Return the (X, Y) coordinate for the center point of the cell that contains the specified text.  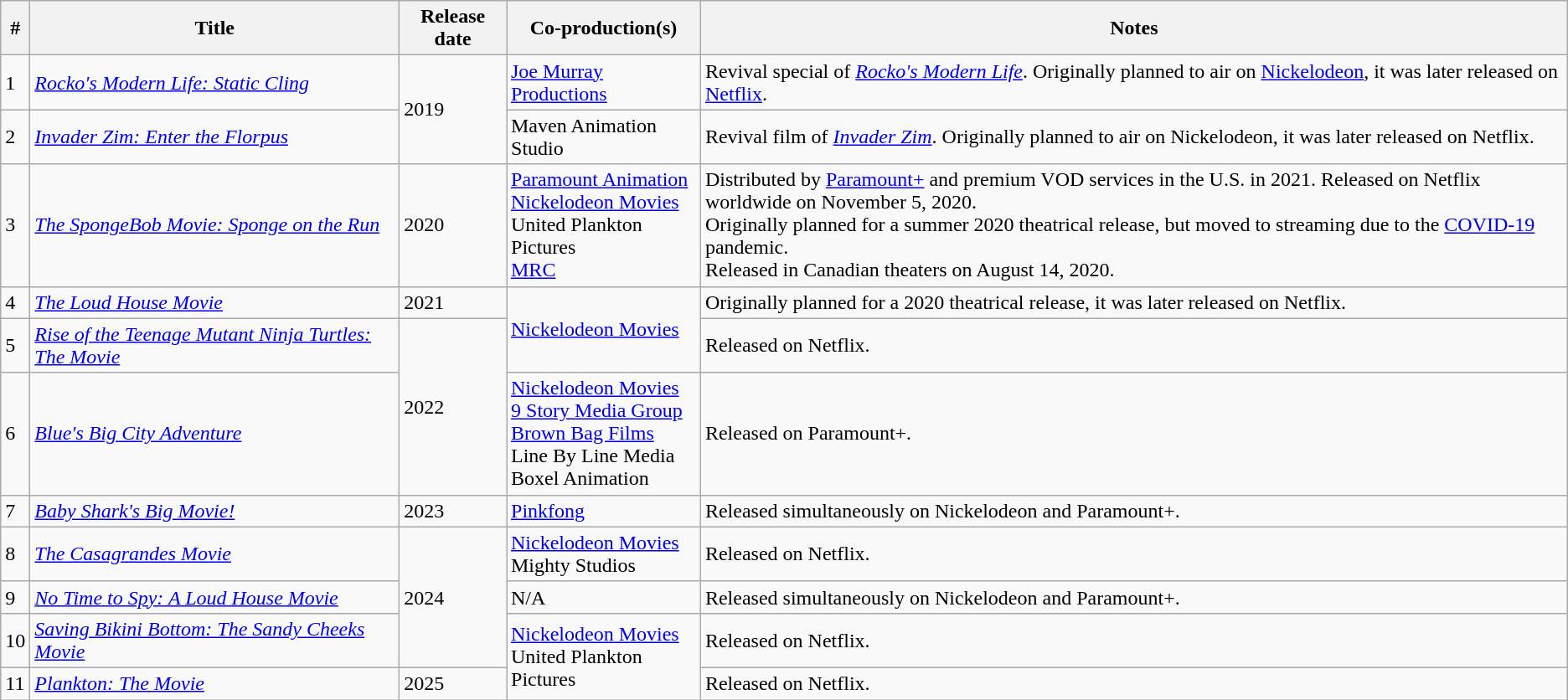
N/A (603, 597)
Paramount AnimationNickelodeon MoviesUnited Plankton PicturesMRC (603, 225)
Co-production(s) (603, 28)
Title (214, 28)
4 (15, 302)
2020 (453, 225)
The SpongeBob Movie: Sponge on the Run (214, 225)
Rocko's Modern Life: Static Cling (214, 82)
Release date (453, 28)
Rise of the Teenage Mutant Ninja Turtles: The Movie (214, 345)
No Time to Spy: A Loud House Movie (214, 597)
Released on Paramount+. (1134, 434)
The Casagrandes Movie (214, 554)
The Loud House Movie (214, 302)
2 (15, 137)
Saving Bikini Bottom: The Sandy Cheeks Movie (214, 640)
Nickelodeon MoviesMighty Studios (603, 554)
Originally planned for a 2020 theatrical release, it was later released on Netflix. (1134, 302)
Nickelodeon MoviesUnited Plankton Pictures (603, 656)
3 (15, 225)
1 (15, 82)
Baby Shark's Big Movie! (214, 511)
Revival special of Rocko's Modern Life. Originally planned to air on Nickelodeon, it was later released on Netflix. (1134, 82)
2023 (453, 511)
Notes (1134, 28)
10 (15, 640)
Pinkfong (603, 511)
6 (15, 434)
8 (15, 554)
2019 (453, 110)
11 (15, 683)
5 (15, 345)
2022 (453, 407)
2024 (453, 597)
Joe Murray Productions (603, 82)
# (15, 28)
Nickelodeon Movies (603, 330)
9 (15, 597)
Plankton: The Movie (214, 683)
7 (15, 511)
2025 (453, 683)
2021 (453, 302)
Maven Animation Studio (603, 137)
Blue's Big City Adventure (214, 434)
Invader Zim: Enter the Florpus (214, 137)
Nickelodeon Movies9 Story Media GroupBrown Bag FilmsLine By Line MediaBoxel Animation (603, 434)
Revival film of Invader Zim. Originally planned to air on Nickelodeon, it was later released on Netflix. (1134, 137)
